Search for the cell housing the specified text and yield its [X, Y] center coordinate. 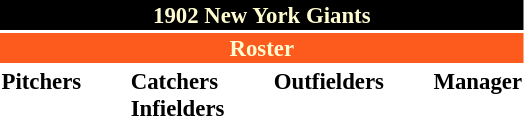
Roster [262, 48]
1902 New York Giants [262, 15]
